Output the [x, y] coordinate of the center of the cell containing the given text.  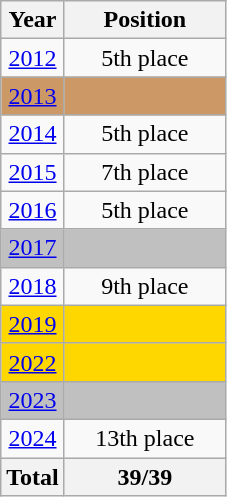
2014 [33, 134]
2016 [33, 210]
2019 [33, 324]
13th place [144, 438]
2015 [33, 172]
9th place [144, 286]
Position [144, 20]
2018 [33, 286]
39/39 [144, 477]
2012 [33, 58]
2023 [33, 400]
2013 [33, 96]
Total [33, 477]
2017 [33, 248]
7th place [144, 172]
2022 [33, 362]
Year [33, 20]
2024 [33, 438]
